Provide the (x, y) coordinate of the cell's center where the given text is located.  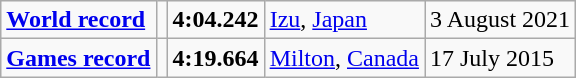
Milton, Canada (344, 58)
4:04.242 (216, 20)
Games record (78, 58)
17 July 2015 (500, 58)
Izu, Japan (344, 20)
4:19.664 (216, 58)
World record (78, 20)
3 August 2021 (500, 20)
